For the text-containing cell, return its midpoint in (x, y) coordinate format. 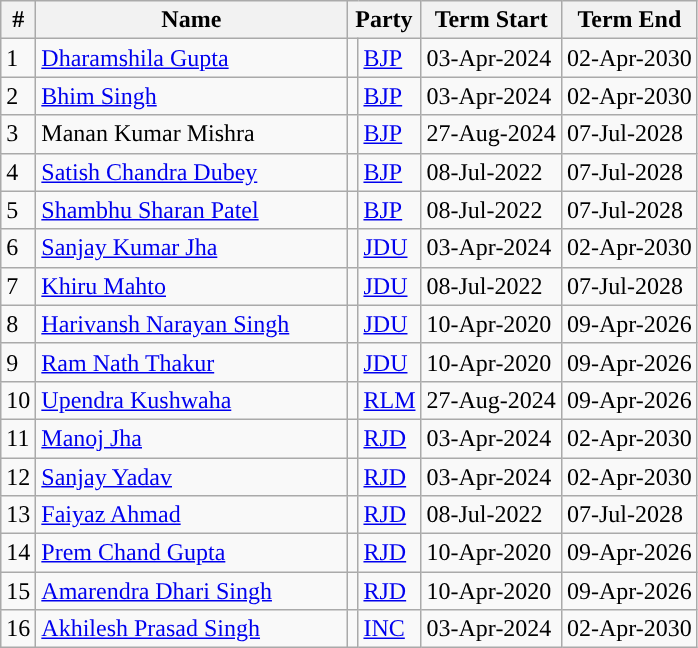
10 (18, 400)
2 (18, 96)
Faiyaz Ahmad (192, 515)
Dharamshila Gupta (192, 58)
1 (18, 58)
Harivansh Narayan Singh (192, 324)
Khiru Mahto (192, 286)
Name (192, 20)
# (18, 20)
8 (18, 324)
5 (18, 210)
INC (390, 629)
Upendra Kushwaha (192, 400)
Sanjay Kumar Jha (192, 248)
Ram Nath Thakur (192, 362)
6 (18, 248)
Manoj Jha (192, 438)
14 (18, 553)
RLM (390, 400)
Sanjay Yadav (192, 477)
12 (18, 477)
Manan Kumar Mishra (192, 134)
Akhilesh Prasad Singh (192, 629)
Term End (629, 20)
Term Start (491, 20)
7 (18, 286)
Satish Chandra Dubey (192, 172)
Prem Chand Gupta (192, 553)
3 (18, 134)
Shambhu Sharan Patel (192, 210)
13 (18, 515)
15 (18, 591)
9 (18, 362)
16 (18, 629)
Amarendra Dhari Singh (192, 591)
11 (18, 438)
4 (18, 172)
Bhim Singh (192, 96)
Party (384, 20)
